For the text-containing cell, return its midpoint in [X, Y] coordinate format. 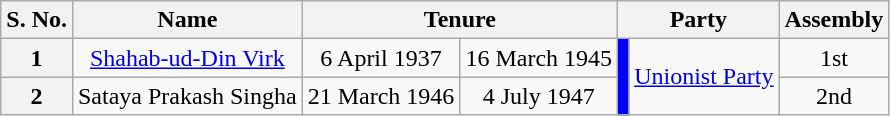
1st [834, 58]
Party [698, 20]
Sataya Prakash Singha [187, 96]
16 March 1945 [539, 58]
Tenure [460, 20]
6 April 1937 [381, 58]
Assembly [834, 20]
Shahab-ud-Din Virk [187, 58]
2nd [834, 96]
2 [37, 96]
1 [37, 58]
Unionist Party [704, 77]
S. No. [37, 20]
4 July 1947 [539, 96]
Name [187, 20]
21 March 1946 [381, 96]
